Output the [x, y] coordinate of the center of the cell containing the given text.  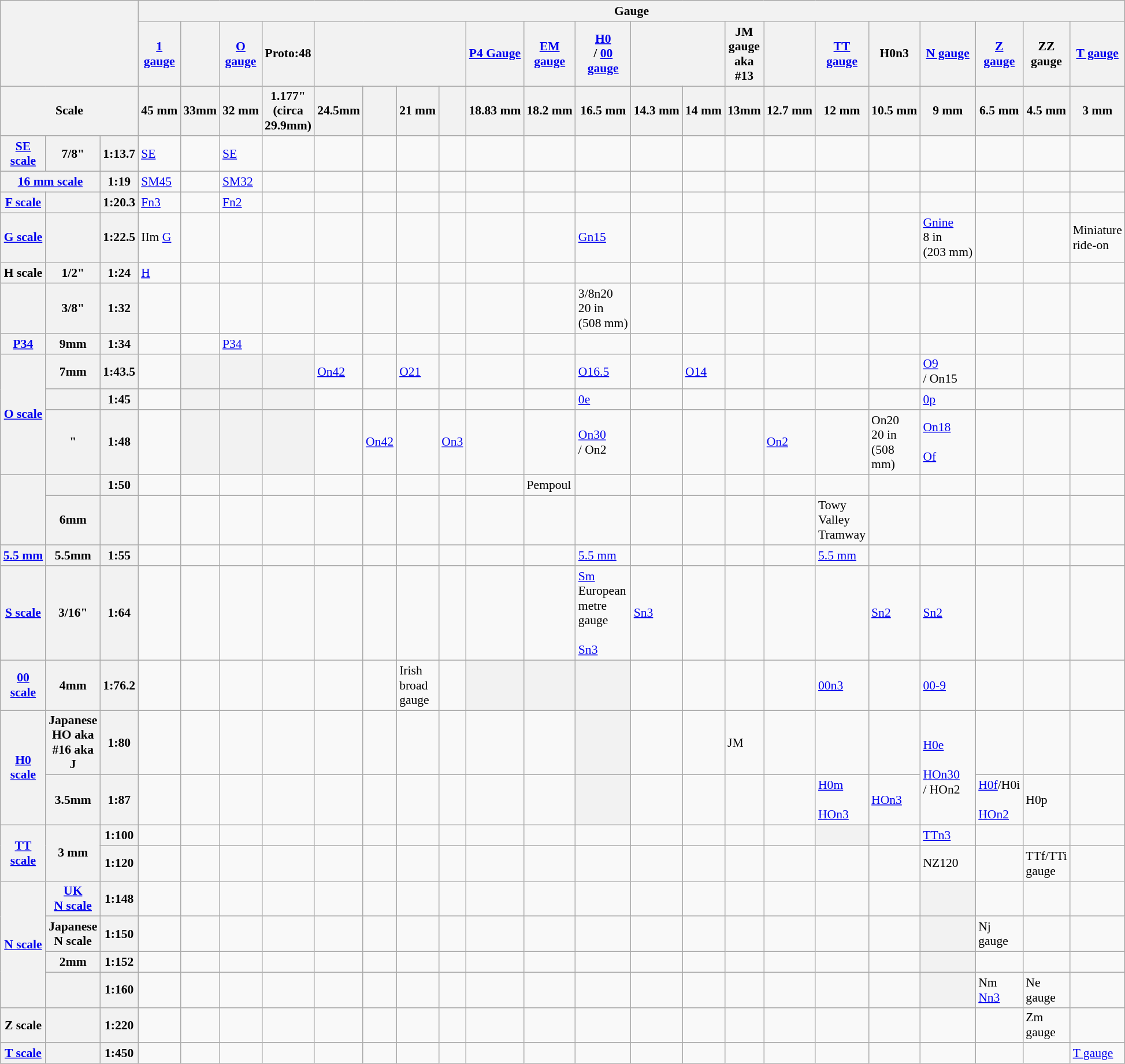
1:160 [119, 989]
1:24 [119, 273]
16 mm scale [51, 182]
00-9 [948, 685]
Z scale [23, 1025]
1:48 [119, 442]
3/8n2020 in(508 mm) [603, 309]
TTf/TTi gauge [1046, 863]
Miniature ride-on [1098, 238]
4.5 mm [1046, 111]
Sn3 [656, 613]
4mm [73, 685]
6mm [73, 520]
7mm [73, 371]
16.5 mm [603, 111]
00n3 [842, 685]
IIm G [159, 238]
14 mm [704, 111]
TT gauge [842, 54]
1:45 [119, 400]
F scale [23, 202]
1.177" (circa 29.9mm) [288, 111]
1:55 [119, 556]
P4 Gauge [495, 54]
Gnine8 in(203 mm) [948, 238]
1/2" [73, 273]
1:19 [119, 182]
H0 scale [23, 768]
Fn2 [240, 202]
JM gauge aka #13 [744, 54]
1:50 [119, 485]
SM45 [159, 182]
00 scale [23, 685]
O21 [417, 371]
H0mHOn3 [842, 800]
JM [744, 743]
Fn3 [159, 202]
H0eHOn30 / HOn2 [948, 768]
12 mm [842, 111]
1:32 [119, 309]
9mm [73, 344]
" [73, 442]
T scale [23, 1054]
1:220 [119, 1025]
32 mm [240, 111]
Z gauge [999, 54]
1:34 [119, 344]
HOn3 [894, 800]
1:120 [119, 863]
Towy Valley Tramway [842, 520]
H0n3 [894, 54]
3/8" [73, 309]
Japanese N scale [73, 934]
G scale [23, 238]
Irish broad gauge [417, 685]
45 mm [159, 111]
H0f/H0iHOn2 [999, 800]
SmEuropean metre gaugeSn3 [603, 613]
3/16" [73, 613]
1:43.5 [119, 371]
5.5mm [73, 556]
Japanese HO aka #16 aka J [73, 743]
On2 [789, 442]
1:64 [119, 613]
O14 [704, 371]
Gn15 [603, 238]
O9/ On15 [948, 371]
H scale [23, 273]
1 gauge [159, 54]
18.2 mm [550, 111]
3.5mm [73, 800]
6.5 mm [999, 111]
24.5mm [339, 111]
O16.5 [603, 371]
On20 20 in(508 mm) [894, 442]
TTn3 [948, 836]
ZZ gauge [1046, 54]
1:22.5 [119, 238]
H0 / 00 gauge [603, 54]
2mm [73, 962]
9 mm [948, 111]
Scale [69, 111]
On30 / On2 [603, 442]
1:87 [119, 800]
1:148 [119, 898]
UK N scale [73, 898]
On18 Of [948, 442]
12.7 mm [789, 111]
Proto:48 [288, 54]
7/8" [73, 154]
1:100 [119, 836]
O gauge [240, 54]
SM32 [240, 182]
EM gauge [550, 54]
H0p [1046, 800]
10.5 mm [894, 111]
1:150 [119, 934]
1:13.7 [119, 154]
0e [603, 400]
N scale [23, 944]
Gauge [632, 11]
33mm [200, 111]
1:80 [119, 743]
Pempoul [550, 485]
SE scale [23, 154]
NZ120 [948, 863]
18.83 mm [495, 111]
13mm [744, 111]
1:76.2 [119, 685]
N gauge [948, 54]
O scale [23, 414]
Nm Nn3 [999, 989]
TT scale [23, 853]
Nj gauge [999, 934]
0p [948, 400]
1:152 [119, 962]
Zm gauge [1046, 1025]
1:450 [119, 1054]
On3 [452, 442]
21 mm [417, 111]
H [159, 273]
1:20.3 [119, 202]
Ne gauge [1046, 989]
14.3 mm [656, 111]
S scale [23, 613]
